Find where the given text appears and provide that cell's center as [X, Y] coordinate. 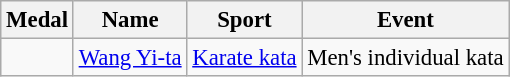
Sport [244, 20]
Men's individual kata [406, 58]
Medal [38, 20]
Wang Yi-ta [130, 58]
Name [130, 20]
Event [406, 20]
Karate kata [244, 58]
